Detect which cell encompasses the target text, then output its [X, Y] center coordinate. 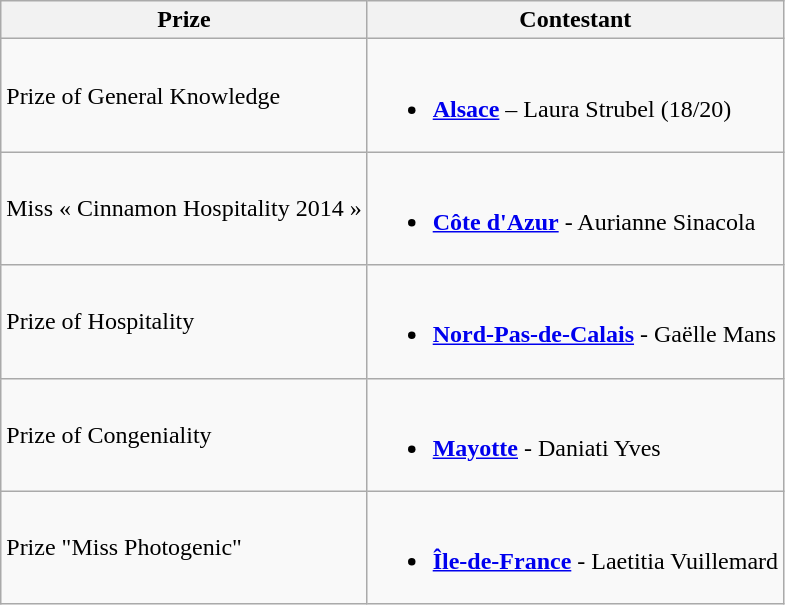
Prize [184, 20]
Mayotte - Daniati Yves [575, 434]
Prize of Congeniality [184, 434]
Miss « Cinnamon Hospitality 2014 » [184, 208]
Prize of Hospitality [184, 322]
Prize "Miss Photogenic" [184, 548]
Île-de-France - Laetitia Vuillemard [575, 548]
Contestant [575, 20]
Alsace – Laura Strubel (18/20) [575, 96]
Prize of General Knowledge [184, 96]
Côte d'Azur - Aurianne Sinacola [575, 208]
Nord-Pas-de-Calais - Gaëlle Mans [575, 322]
